From the cell containing the given text, extract its center point as [x, y] coordinate. 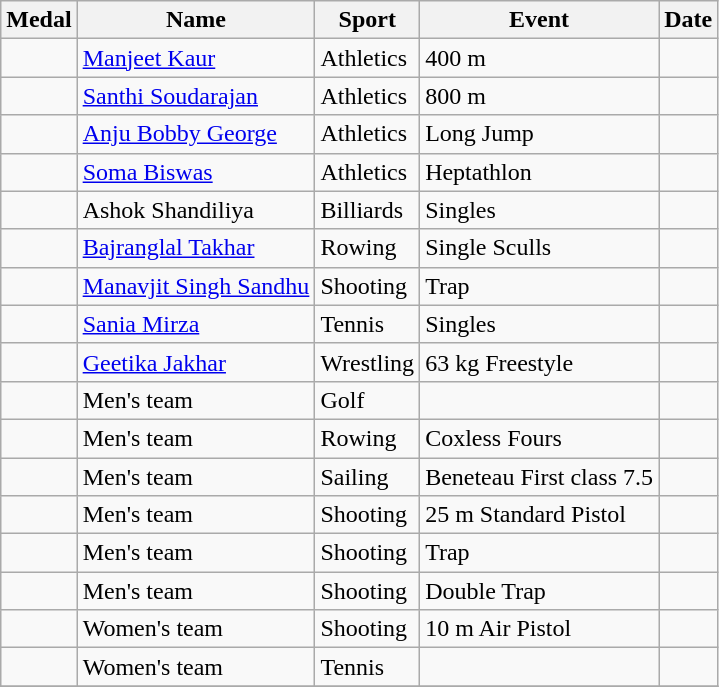
Date [688, 20]
Geetika Jakhar [196, 362]
Sania Mirza [196, 324]
Heptathlon [540, 172]
Single Sculls [540, 248]
63 kg Freestyle [540, 362]
Medal [39, 20]
Anju Bobby George [196, 134]
Double Trap [540, 591]
Santhi Soudarajan [196, 96]
Ashok Shandiliya [196, 210]
Manjeet Kaur [196, 58]
10 m Air Pistol [540, 629]
25 m Standard Pistol [540, 515]
Coxless Fours [540, 438]
400 m [540, 58]
Wrestling [368, 362]
Soma Biswas [196, 172]
Sailing [368, 477]
Name [196, 20]
800 m [540, 96]
Bajranglal Takhar [196, 248]
Beneteau First class 7.5 [540, 477]
Sport [368, 20]
Golf [368, 400]
Billiards [368, 210]
Long Jump [540, 134]
Manavjit Singh Sandhu [196, 286]
Event [540, 20]
